Output the [x, y] coordinate of the center of the cell containing the given text.  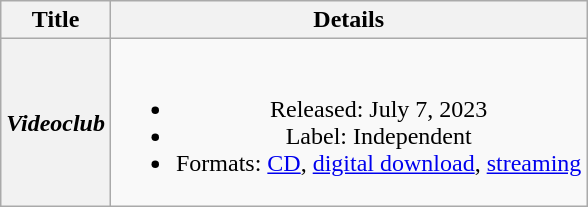
Details [348, 20]
Title [56, 20]
Released: July 7, 2023Label: IndependentFormats: CD, digital download, streaming [348, 122]
Videoclub [56, 122]
